Detect which cell encompasses the target text, then output its (X, Y) center coordinate. 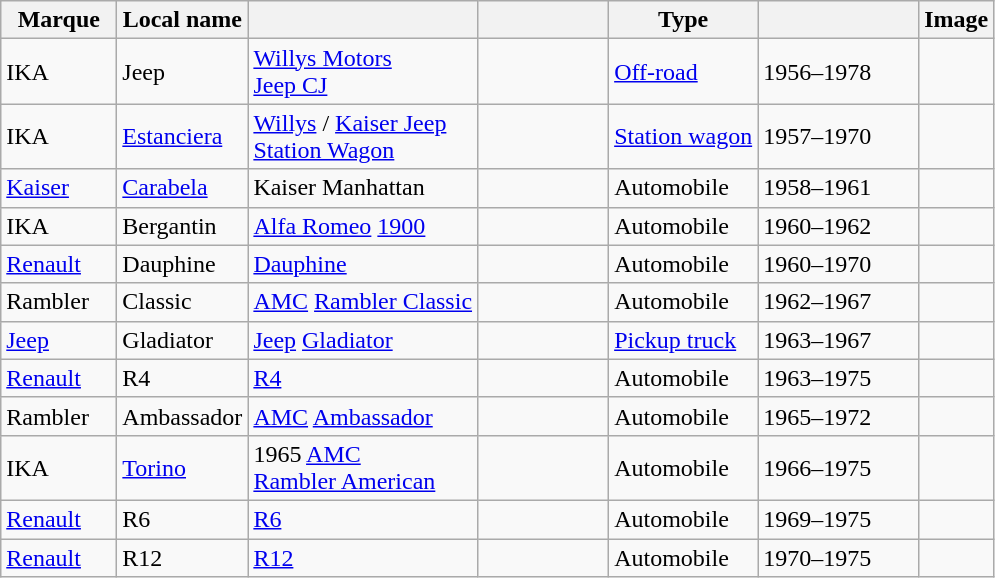
Type (684, 20)
Station wagon (684, 136)
1960–1970 (838, 264)
1969–1975 (838, 519)
1962–1967 (838, 302)
1963–1967 (838, 340)
Image (956, 20)
Torino (182, 468)
Estanciera (182, 136)
Willys MotorsJeep CJ (363, 72)
Willys / Kaiser JeepStation Wagon (363, 136)
Marque (59, 20)
Gladiator (182, 340)
1965 AMCRambler American (363, 468)
AMC Rambler Classic (363, 302)
1965–1972 (838, 416)
Pickup truck (684, 340)
Kaiser (59, 188)
Jeep Gladiator (363, 340)
Carabela (182, 188)
1957–1970 (838, 136)
Bergantin (182, 226)
Kaiser Manhattan (363, 188)
Off-road (684, 72)
Alfa Romeo 1900 (363, 226)
Classic (182, 302)
1963–1975 (838, 378)
1966–1975 (838, 468)
1956–1978 (838, 72)
Local name (182, 20)
1970–1975 (838, 557)
1960–1962 (838, 226)
AMC Ambassador (363, 416)
1958–1961 (838, 188)
Ambassador (182, 416)
